From the cell containing the given text, extract its center point as [x, y] coordinate. 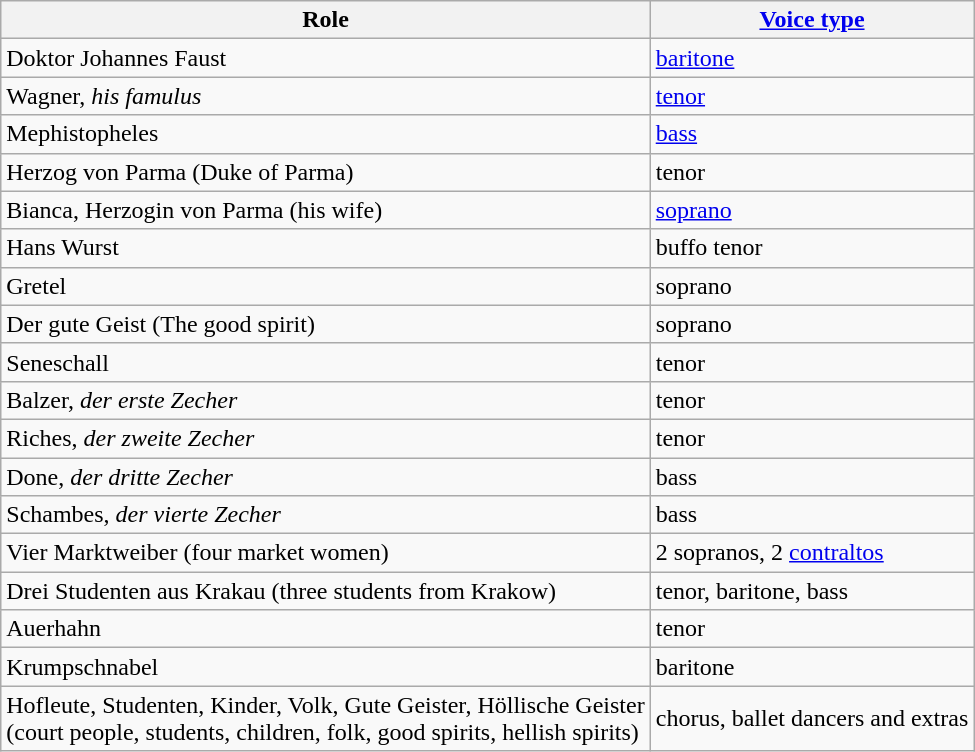
Riches, der zweite Zecher [326, 438]
2 sopranos, 2 contraltos [812, 553]
Hans Wurst [326, 248]
buffo tenor [812, 248]
Der gute Geist (The good spirit) [326, 324]
tenor, baritone, bass [812, 591]
Mephistopheles [326, 134]
chorus, ballet dancers and extras [812, 718]
Done, der dritte Zecher [326, 477]
Auerhahn [326, 629]
Bianca, Herzogin von Parma (his wife) [326, 210]
Doktor Johannes Faust [326, 58]
Role [326, 20]
Balzer, der erste Zecher [326, 400]
Wagner, his famulus [326, 96]
Gretel [326, 286]
Herzog von Parma (Duke of Parma) [326, 172]
Seneschall [326, 362]
Krumpschnabel [326, 667]
Schambes, der vierte Zecher [326, 515]
Vier Marktweiber (four market women) [326, 553]
Hofleute, Studenten, Kinder, Volk, Gute Geister, Höllische Geister (court people, students, children, folk, good spirits, hellish spirits) [326, 718]
Voice type [812, 20]
Drei Studenten aus Krakau (three students from Krakow) [326, 591]
